For the text-containing cell, return its midpoint in [x, y] coordinate format. 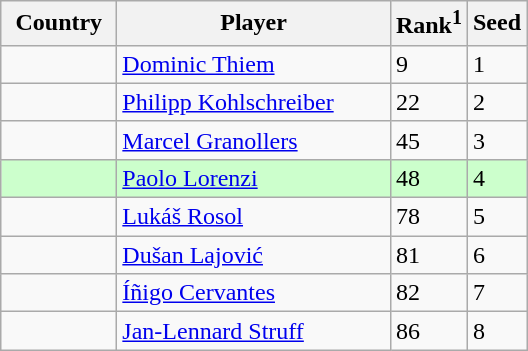
Dušan Lajović [254, 255]
9 [428, 64]
Dominic Thiem [254, 64]
6 [496, 255]
82 [428, 293]
Lukáš Rosol [254, 217]
1 [496, 64]
8 [496, 331]
78 [428, 217]
Rank1 [428, 24]
22 [428, 102]
Country [59, 24]
4 [496, 178]
Marcel Granollers [254, 140]
Paolo Lorenzi [254, 178]
86 [428, 331]
Seed [496, 24]
45 [428, 140]
3 [496, 140]
7 [496, 293]
Player [254, 24]
Jan-Lennard Struff [254, 331]
81 [428, 255]
Philipp Kohlschreiber [254, 102]
Íñigo Cervantes [254, 293]
5 [496, 217]
2 [496, 102]
48 [428, 178]
